Pinpoint the cell where the given text exists, returning its (x, y) midpoint coordinate. 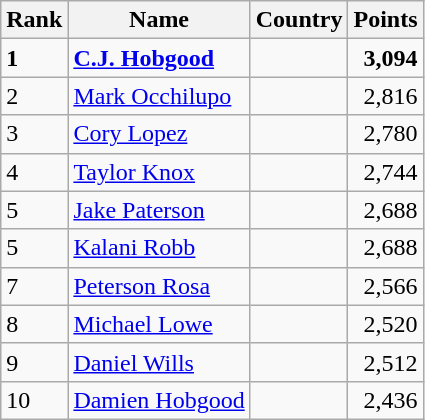
9 (34, 362)
4 (34, 172)
Taylor Knox (159, 172)
Mark Occhilupo (159, 96)
2,520 (386, 324)
Rank (34, 20)
Daniel Wills (159, 362)
Jake Paterson (159, 210)
2,512 (386, 362)
Points (386, 20)
8 (34, 324)
2,816 (386, 96)
Michael Lowe (159, 324)
Country (299, 20)
2,566 (386, 286)
C.J. Hobgood (159, 58)
1 (34, 58)
Kalani Robb (159, 248)
Cory Lopez (159, 134)
7 (34, 286)
2,780 (386, 134)
3 (34, 134)
Damien Hobgood (159, 400)
Name (159, 20)
Peterson Rosa (159, 286)
2,436 (386, 400)
3,094 (386, 58)
2,744 (386, 172)
10 (34, 400)
2 (34, 96)
